Determine the (X, Y) coordinate at the center of the cell enclosing the given text.  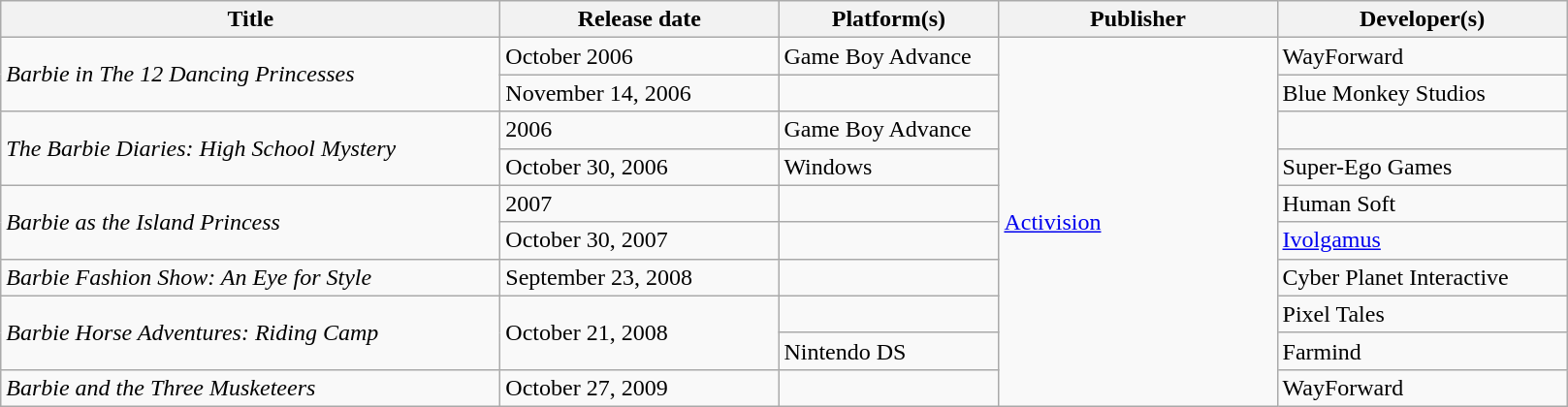
Human Soft (1422, 203)
Release date (640, 19)
September 23, 2008 (640, 277)
Pixel Tales (1422, 314)
November 14, 2006 (640, 93)
Developer(s) (1422, 19)
Platform(s) (888, 19)
October 30, 2006 (640, 167)
Blue Monkey Studios (1422, 93)
The Barbie Diaries: High School Mystery (250, 148)
Barbie Fashion Show: An Eye for Style (250, 277)
Activision (1138, 223)
October 21, 2008 (640, 332)
Nintendo DS (888, 351)
October 27, 2009 (640, 388)
Windows (888, 167)
Barbie and the Three Musketeers (250, 388)
October 30, 2007 (640, 240)
Title (250, 19)
Barbie Horse Adventures: Riding Camp (250, 332)
Barbie as the Island Princess (250, 222)
2007 (640, 203)
October 2006 (640, 56)
Barbie in The 12 Dancing Princesses (250, 75)
Ivolgamus (1422, 240)
Cyber Planet Interactive (1422, 277)
2006 (640, 130)
Super-Ego Games (1422, 167)
Publisher (1138, 19)
Farmind (1422, 351)
